Locate the cell with the specified text and output its (X, Y) center coordinate. 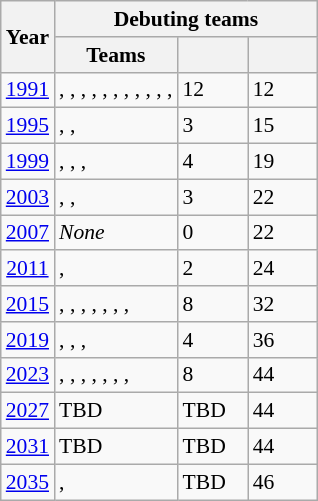
2003 (28, 197)
2007 (28, 233)
2035 (28, 482)
36 (283, 340)
Teams (116, 55)
Debuting teams (186, 19)
2015 (28, 304)
24 (283, 269)
1991 (28, 90)
2031 (28, 447)
None (116, 233)
19 (283, 162)
0 (213, 233)
2027 (28, 411)
46 (283, 482)
1999 (28, 162)
15 (283, 126)
2 (213, 269)
2023 (28, 375)
1995 (28, 126)
Year (28, 36)
32 (283, 304)
2019 (28, 340)
, , , , , , , , , , , (116, 90)
2011 (28, 269)
